Output the [x, y] coordinate of the center of the cell containing the given text.  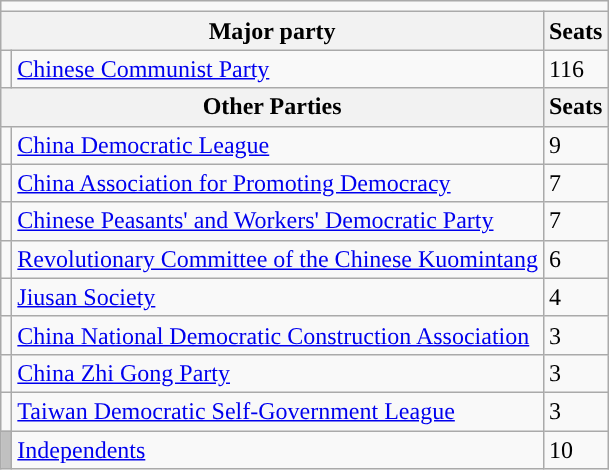
China National Democratic Construction Association [278, 335]
10 [575, 449]
Taiwan Democratic Self-Government League [278, 411]
Chinese Peasants' and Workers' Democratic Party [278, 221]
9 [575, 145]
Chinese Communist Party [278, 69]
Other Parties [272, 107]
116 [575, 69]
Jiusan Society [278, 297]
China Zhi Gong Party [278, 373]
4 [575, 297]
Independents [278, 449]
Revolutionary Committee of the Chinese Kuomintang [278, 259]
China Democratic League [278, 145]
China Association for Promoting Democracy [278, 183]
Major party [272, 31]
6 [575, 259]
